Provide the [X, Y] coordinate of the cell's center where the given text is located.  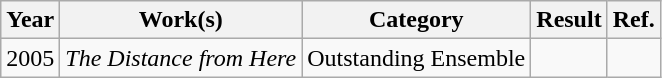
Year [30, 20]
Work(s) [181, 20]
2005 [30, 58]
Outstanding Ensemble [416, 58]
Result [569, 20]
The Distance from Here [181, 58]
Category [416, 20]
Ref. [634, 20]
